Determine the (x, y) coordinate at the center of the cell enclosing the given text.  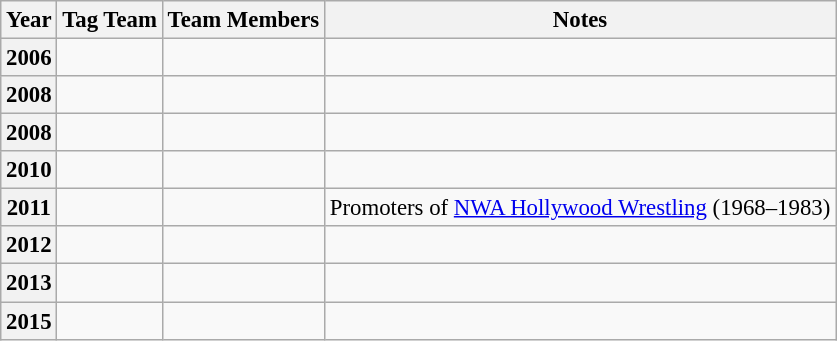
Team Members (243, 20)
2013 (29, 283)
2006 (29, 58)
2012 (29, 245)
Promoters of NWA Hollywood Wrestling (1968–1983) (580, 208)
Tag Team (110, 20)
Notes (580, 20)
Year (29, 20)
2015 (29, 321)
2010 (29, 170)
2011 (29, 208)
